Locate the cell with the specified text and output its [x, y] center coordinate. 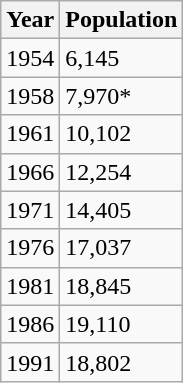
17,037 [122, 248]
1966 [30, 172]
7,970* [122, 96]
18,845 [122, 286]
18,802 [122, 362]
1958 [30, 96]
10,102 [122, 134]
19,110 [122, 324]
12,254 [122, 172]
1954 [30, 58]
14,405 [122, 210]
1991 [30, 362]
1971 [30, 210]
Population [122, 20]
1976 [30, 248]
6,145 [122, 58]
1981 [30, 286]
Year [30, 20]
1961 [30, 134]
1986 [30, 324]
